Extract the [X, Y] coordinate from the center of the cell holding the provided text.  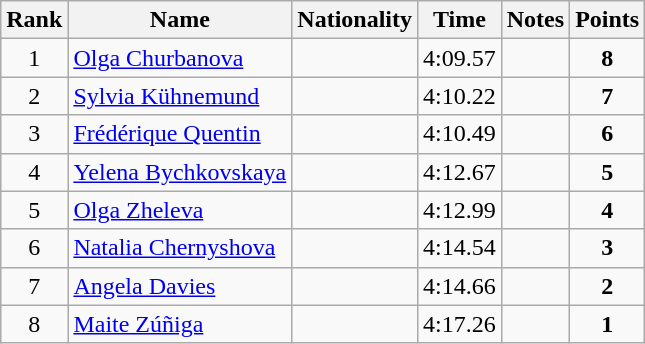
Notes [535, 20]
4:12.99 [460, 210]
4:14.66 [460, 286]
Points [608, 20]
Maite Zúñiga [180, 324]
4:10.22 [460, 96]
Angela Davies [180, 286]
Rank [34, 20]
4:09.57 [460, 58]
Olga Zheleva [180, 210]
Time [460, 20]
4:12.67 [460, 172]
Name [180, 20]
Nationality [355, 20]
Olga Churbanova [180, 58]
Yelena Bychkovskaya [180, 172]
4:10.49 [460, 134]
Sylvia Kühnemund [180, 96]
4:17.26 [460, 324]
Frédérique Quentin [180, 134]
4:14.54 [460, 248]
Natalia Chernyshova [180, 248]
